Extract the [X, Y] coordinate from the center of the cell holding the provided text.  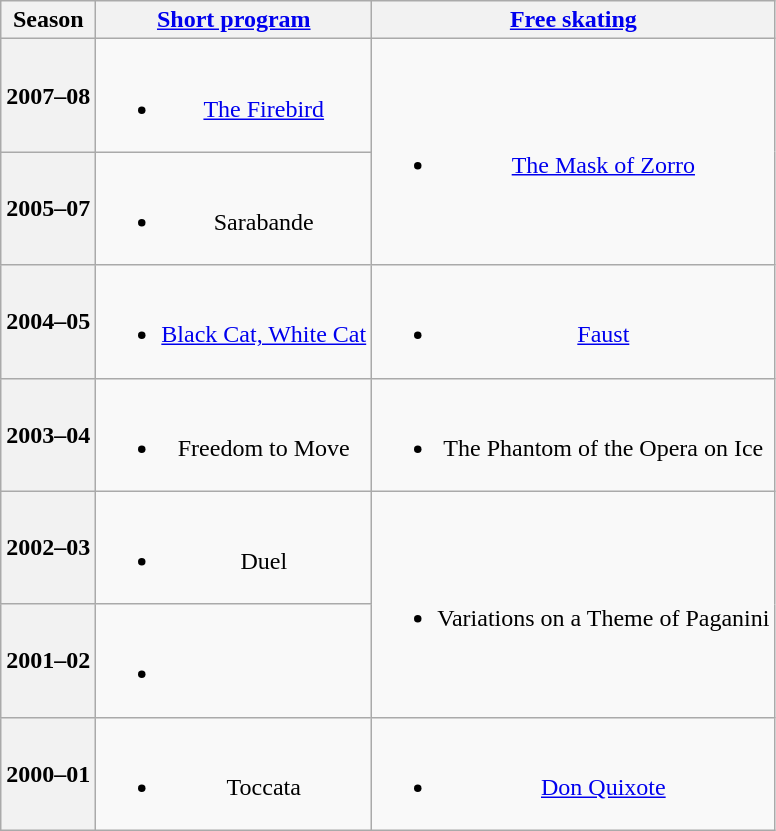
Freedom to Move [234, 434]
The Phantom of the Opera on Ice [574, 434]
Don Quixote [574, 774]
Toccata [234, 774]
2005–07 [48, 208]
Season [48, 20]
Duel [234, 548]
The Firebird [234, 96]
2002–03 [48, 548]
Short program [234, 20]
2000–01 [48, 774]
2003–04 [48, 434]
The Mask of Zorro [574, 152]
Black Cat, White Cat [234, 322]
Sarabande [234, 208]
Free skating [574, 20]
2001–02 [48, 660]
2004–05 [48, 322]
Faust [574, 322]
Variations on a Theme of Paganini [574, 604]
2007–08 [48, 96]
